Detect which cell encompasses the target text, then output its (x, y) center coordinate. 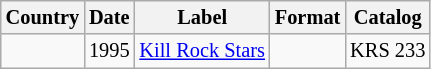
Label (202, 17)
Country (42, 17)
Catalog (388, 17)
KRS 233 (388, 51)
Date (109, 17)
Kill Rock Stars (202, 51)
Format (308, 17)
1995 (109, 51)
